Return the [X, Y] coordinate for the center point of the cell that contains the specified text.  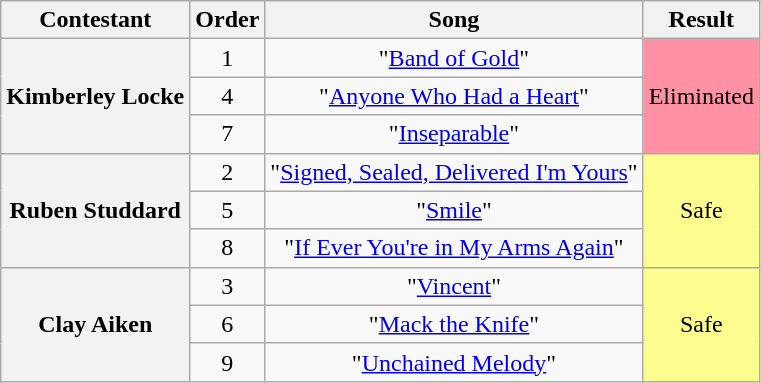
"Inseparable" [454, 134]
"Unchained Melody" [454, 362]
Eliminated [701, 96]
Kimberley Locke [96, 96]
"Anyone Who Had a Heart" [454, 96]
Ruben Studdard [96, 210]
3 [228, 286]
2 [228, 172]
Clay Aiken [96, 324]
9 [228, 362]
6 [228, 324]
1 [228, 58]
"Vincent" [454, 286]
Contestant [96, 20]
Result [701, 20]
"Mack the Knife" [454, 324]
Song [454, 20]
"Smile" [454, 210]
"Signed, Sealed, Delivered I'm Yours" [454, 172]
"Band of Gold" [454, 58]
4 [228, 96]
Order [228, 20]
5 [228, 210]
8 [228, 248]
7 [228, 134]
"If Ever You're in My Arms Again" [454, 248]
